Locate the cell with the specified text and output its [x, y] center coordinate. 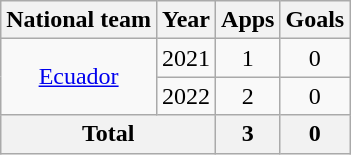
2 [248, 96]
National team [79, 20]
3 [248, 134]
1 [248, 58]
Ecuador [79, 77]
Goals [315, 20]
2022 [186, 96]
Total [108, 134]
Apps [248, 20]
2021 [186, 58]
Year [186, 20]
